Capture the cell that displays the provided text and extract its (X, Y) central coordinate. 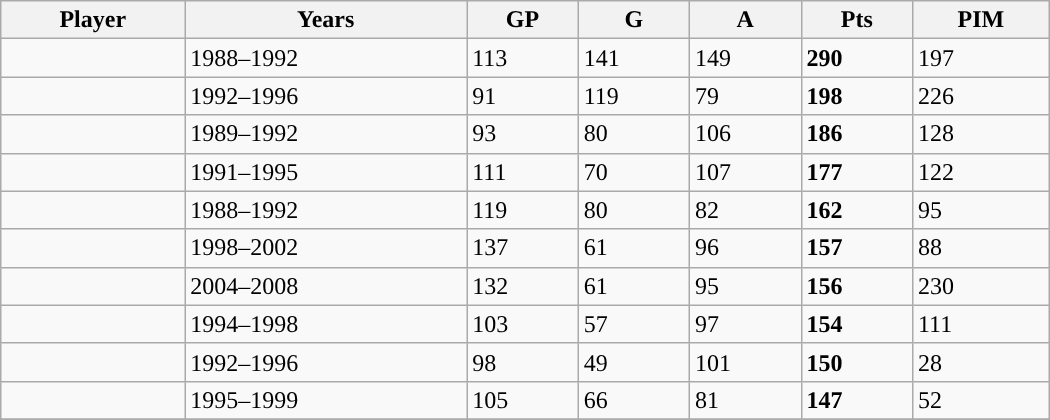
G (634, 20)
198 (856, 96)
149 (746, 58)
88 (980, 248)
93 (522, 134)
28 (980, 362)
1994–1998 (326, 324)
186 (856, 134)
103 (522, 324)
2004–2008 (326, 286)
150 (856, 362)
82 (746, 210)
147 (856, 400)
Years (326, 20)
105 (522, 400)
230 (980, 286)
57 (634, 324)
226 (980, 96)
81 (746, 400)
66 (634, 400)
70 (634, 172)
128 (980, 134)
113 (522, 58)
162 (856, 210)
Pts (856, 20)
290 (856, 58)
PIM (980, 20)
101 (746, 362)
97 (746, 324)
98 (522, 362)
A (746, 20)
197 (980, 58)
91 (522, 96)
156 (856, 286)
49 (634, 362)
1998–2002 (326, 248)
141 (634, 58)
79 (746, 96)
52 (980, 400)
96 (746, 248)
154 (856, 324)
106 (746, 134)
Player (93, 20)
107 (746, 172)
132 (522, 286)
157 (856, 248)
GP (522, 20)
122 (980, 172)
1995–1999 (326, 400)
1991–1995 (326, 172)
1989–1992 (326, 134)
137 (522, 248)
177 (856, 172)
